For the text-containing cell, return its midpoint in (x, y) coordinate format. 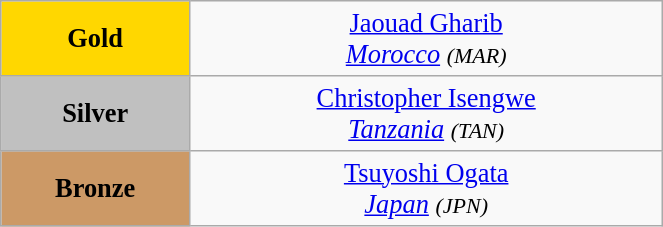
Tsuyoshi OgataJapan (JPN) (426, 188)
Christopher IsengweTanzania (TAN) (426, 112)
Gold (96, 38)
Bronze (96, 188)
Jaouad GharibMorocco (MAR) (426, 38)
Silver (96, 112)
